For the text-containing cell, return its midpoint in (x, y) coordinate format. 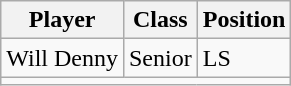
Player (62, 20)
Will Denny (62, 58)
Senior (160, 58)
Class (160, 20)
LS (244, 58)
Position (244, 20)
